Search for the cell housing the specified text and yield its (x, y) center coordinate. 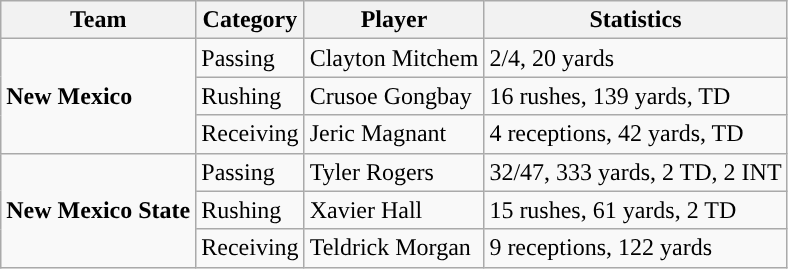
Teldrick Morgan (394, 248)
16 rushes, 139 yards, TD (636, 96)
Crusoe Gongbay (394, 96)
Team (98, 20)
New Mexico (98, 96)
Statistics (636, 20)
Category (250, 20)
4 receptions, 42 yards, TD (636, 134)
Xavier Hall (394, 210)
New Mexico State (98, 210)
Player (394, 20)
Tyler Rogers (394, 172)
2/4, 20 yards (636, 58)
Clayton Mitchem (394, 58)
15 rushes, 61 yards, 2 TD (636, 210)
32/47, 333 yards, 2 TD, 2 INT (636, 172)
Jeric Magnant (394, 134)
9 receptions, 122 yards (636, 248)
